Provide the [x, y] coordinate of the cell's center where the given text is located.  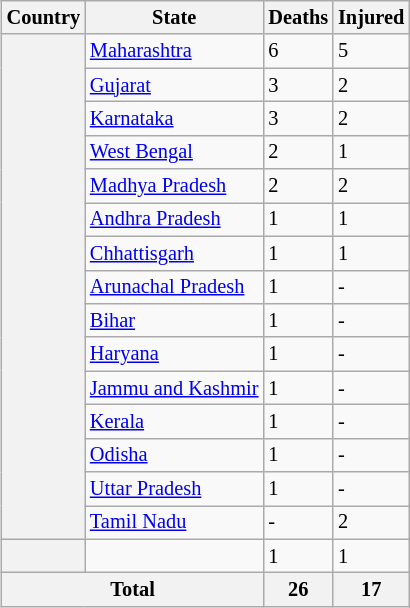
Andhra Pradesh [174, 220]
Country [44, 18]
5 [371, 51]
Jammu and Kashmir [174, 388]
Madhya Pradesh [174, 186]
Haryana [174, 354]
26 [298, 590]
Total [133, 590]
West Bengal [174, 152]
Chhattisgarh [174, 253]
Uttar Pradesh [174, 489]
Tamil Nadu [174, 523]
Deaths [298, 18]
17 [371, 590]
Kerala [174, 422]
State [174, 18]
Odisha [174, 455]
Gujarat [174, 85]
Arunachal Pradesh [174, 287]
6 [298, 51]
Maharashtra [174, 51]
Karnataka [174, 119]
Bihar [174, 321]
Injured [371, 18]
